For the text-containing cell, return its midpoint in (x, y) coordinate format. 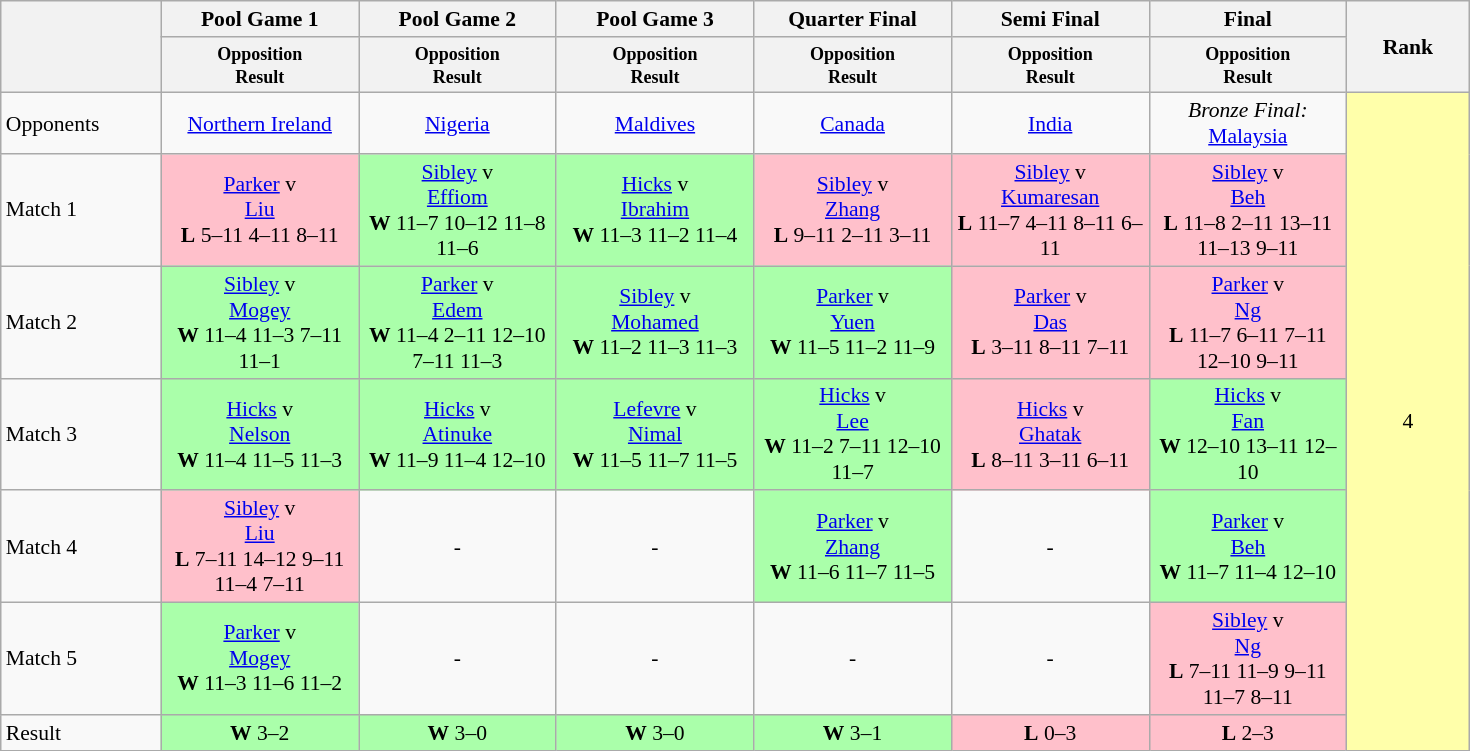
Sibley v BehL 11–8 2–11 13–1111–13 9–11 (1248, 210)
Sibley v EffiomW 11–7 10–12 11–811–6 (457, 210)
Parker v ZhangW 11–6 11–7 11–5 (853, 547)
Hicks v AtinukeW 11–9 11–4 12–10 (457, 434)
Bronze Final: Malaysia (1248, 124)
Parker v DasL 3–11 8–11 7–11 (1050, 322)
Sibley v MogeyW 11–4 11–3 7–1111–1 (260, 322)
Match 5 (81, 659)
Rank (1408, 47)
Hicks v IbrahimW 11–3 11–2 11–4 (655, 210)
Semi Final (1050, 19)
W 3–1 (853, 733)
Final (1248, 19)
Match 3 (81, 434)
Parker v BehW 11–7 11–4 12–10 (1248, 547)
Hicks v FanW 12–10 13–11 12–10 (1248, 434)
Hicks v LeeW 11–2 7–11 12–1011–7 (853, 434)
Match 2 (81, 322)
Hicks v GhatakL 8–11 3–11 6–11 (1050, 434)
Sibley v ZhangL 9–11 2–11 3–11 (853, 210)
Parker v LiuL 5–11 4–11 8–11 (260, 210)
Parker v YuenW 11–5 11–2 11–9 (853, 322)
Canada (853, 124)
Result (81, 733)
Opponents (81, 124)
L 0–3 (1050, 733)
Pool Game 3 (655, 19)
Nigeria (457, 124)
Sibley v KumaresanL 11–7 4–11 8–11 6–11 (1050, 210)
Maldives (655, 124)
W 3–2 (260, 733)
Sibley v NgL 7–11 11–9 9–1111–7 8–11 (1248, 659)
Parker v EdemW 11–4 2–11 12–107–11 11–3 (457, 322)
Hicks v NelsonW 11–4 11–5 11–3 (260, 434)
Pool Game 2 (457, 19)
India (1050, 124)
Sibley v MohamedW 11–2 11–3 11–3 (655, 322)
L 2–3 (1248, 733)
4 (1408, 422)
Parker v MogeyW 11–3 11–6 11–2 (260, 659)
Lefevre v NimalW 11–5 11–7 11–5 (655, 434)
Sibley v LiuL 7–11 14–12 9–1111–4 7–11 (260, 547)
Northern Ireland (260, 124)
Parker v NgL 11–7 6–11 7–1112–10 9–11 (1248, 322)
Quarter Final (853, 19)
Match 4 (81, 547)
Match 1 (81, 210)
Pool Game 1 (260, 19)
